From the cell containing the given text, extract its center point as (x, y) coordinate. 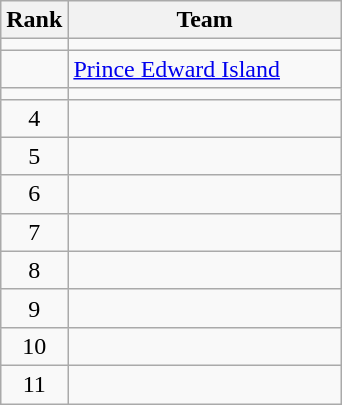
11 (34, 384)
9 (34, 308)
10 (34, 346)
5 (34, 156)
4 (34, 118)
8 (34, 270)
Prince Edward Island (205, 69)
7 (34, 232)
Team (205, 20)
Rank (34, 20)
6 (34, 194)
